Scan for the cell matching the given text and deliver its (x, y) coordinate at center. 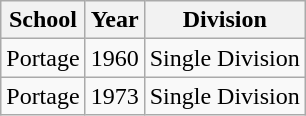
1973 (114, 96)
Division (224, 20)
1960 (114, 58)
Year (114, 20)
School (43, 20)
